Extract the [x, y] coordinate from the center of the cell holding the provided text.  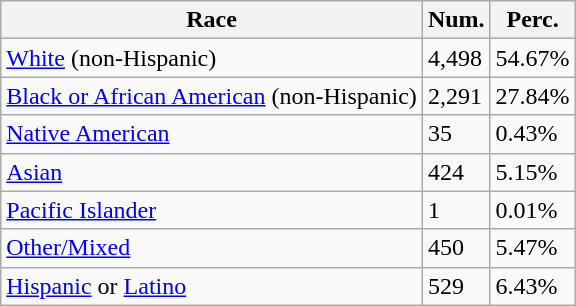
5.47% [532, 248]
White (non-Hispanic) [212, 58]
Race [212, 20]
Hispanic or Latino [212, 286]
450 [456, 248]
Num. [456, 20]
Perc. [532, 20]
Native American [212, 134]
54.67% [532, 58]
Other/Mixed [212, 248]
2,291 [456, 96]
Pacific Islander [212, 210]
5.15% [532, 172]
Black or African American (non-Hispanic) [212, 96]
4,498 [456, 58]
Asian [212, 172]
27.84% [532, 96]
529 [456, 286]
1 [456, 210]
0.43% [532, 134]
0.01% [532, 210]
6.43% [532, 286]
424 [456, 172]
35 [456, 134]
